Pinpoint the cell where the given text exists, returning its [x, y] midpoint coordinate. 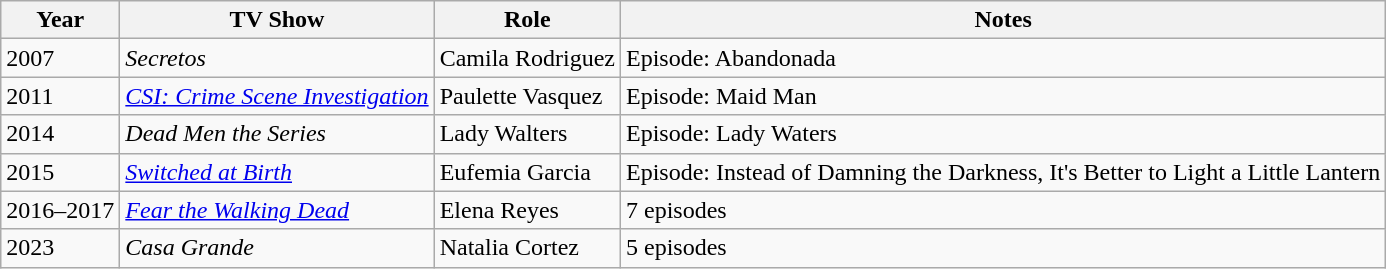
2011 [60, 96]
2023 [60, 248]
Secretos [277, 58]
Casa Grande [277, 248]
Episode: Abandonada [1002, 58]
Episode: Instead of Damning the Darkness, It's Better to Light a Little Lantern [1002, 172]
Camila Rodriguez [527, 58]
Switched at Birth [277, 172]
2007 [60, 58]
Natalia Cortez [527, 248]
2014 [60, 134]
Elena Reyes [527, 210]
Dead Men the Series [277, 134]
TV Show [277, 20]
7 episodes [1002, 210]
CSI: Crime Scene Investigation [277, 96]
Fear the Walking Dead [277, 210]
Notes [1002, 20]
5 episodes [1002, 248]
Eufemia Garcia [527, 172]
Year [60, 20]
2015 [60, 172]
Episode: Maid Man [1002, 96]
Episode: Lady Waters [1002, 134]
Paulette Vasquez [527, 96]
Lady Walters [527, 134]
Role [527, 20]
2016–2017 [60, 210]
